Capture the cell that displays the provided text and extract its [X, Y] central coordinate. 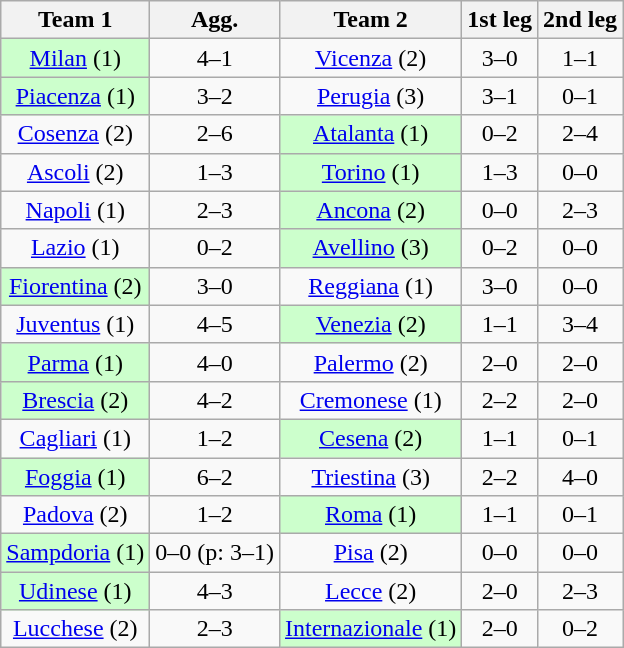
Lucchese (2) [76, 629]
4–3 [215, 591]
Palermo (2) [371, 362]
Udinese (1) [76, 591]
2–6 [215, 134]
Team 1 [76, 20]
Atalanta (1) [371, 134]
Vicenza (2) [371, 58]
Ascoli (2) [76, 172]
Cremonese (1) [371, 400]
Parma (1) [76, 362]
Lazio (1) [76, 248]
Venezia (2) [371, 324]
4–2 [215, 400]
Fiorentina (2) [76, 286]
Cosenza (2) [76, 134]
4–1 [215, 58]
3–4 [580, 324]
3–2 [215, 96]
6–2 [215, 477]
Roma (1) [371, 515]
Juventus (1) [76, 324]
Triestina (3) [371, 477]
Foggia (1) [76, 477]
Napoli (1) [76, 210]
2–4 [580, 134]
Perugia (3) [371, 96]
0–0 (p: 3–1) [215, 553]
Avellino (3) [371, 248]
Torino (1) [371, 172]
2nd leg [580, 20]
Lecce (2) [371, 591]
Pisa (2) [371, 553]
Agg. [215, 20]
Ancona (2) [371, 210]
Milan (1) [76, 58]
4–5 [215, 324]
1st leg [500, 20]
Internazionale (1) [371, 629]
Padova (2) [76, 515]
3–1 [500, 96]
Team 2 [371, 20]
Cesena (2) [371, 438]
Reggiana (1) [371, 286]
Piacenza (1) [76, 96]
Brescia (2) [76, 400]
Cagliari (1) [76, 438]
Sampdoria (1) [76, 553]
